Return the (x, y) coordinate for the center point of the cell that contains the specified text.  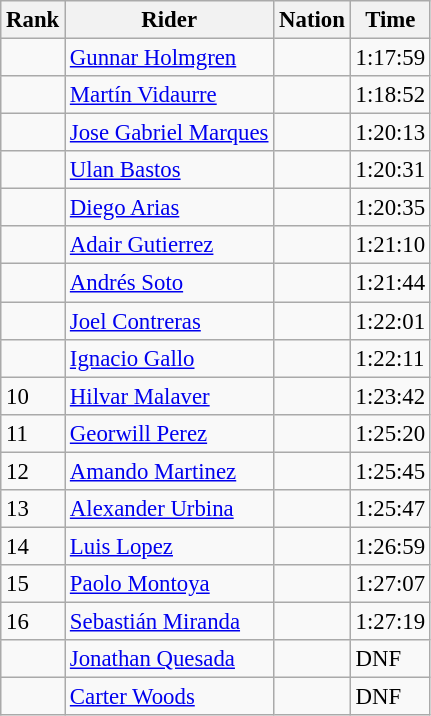
1:25:20 (390, 433)
Jonathan Quesada (170, 659)
Carter Woods (170, 697)
16 (33, 621)
15 (33, 584)
Paolo Montoya (170, 584)
13 (33, 509)
1:27:07 (390, 584)
Adair Gutierrez (170, 245)
1:25:45 (390, 471)
Diego Arias (170, 208)
Gunnar Holmgren (170, 58)
1:21:10 (390, 245)
Rider (170, 20)
1:20:13 (390, 133)
Sebastián Miranda (170, 621)
Rank (33, 20)
Ignacio Gallo (170, 358)
14 (33, 546)
Amando Martinez (170, 471)
1:26:59 (390, 546)
1:17:59 (390, 58)
Alexander Urbina (170, 509)
11 (33, 433)
1:20:35 (390, 208)
Georwill Perez (170, 433)
Joel Contreras (170, 321)
Hilvar Malaver (170, 396)
Martín Vidaurre (170, 95)
1:25:47 (390, 509)
Ulan Bastos (170, 170)
1:27:19 (390, 621)
1:22:01 (390, 321)
1:23:42 (390, 396)
12 (33, 471)
Jose Gabriel Marques (170, 133)
Luis Lopez (170, 546)
Nation (312, 20)
10 (33, 396)
1:22:11 (390, 358)
1:18:52 (390, 95)
Time (390, 20)
Andrés Soto (170, 283)
1:20:31 (390, 170)
1:21:44 (390, 283)
